Identify which cell holds the provided text, then report its (X, Y) central coordinate. 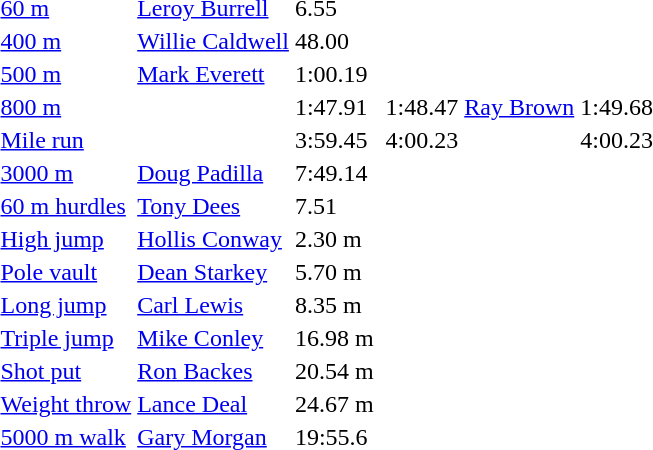
2.30 m (334, 239)
3:59.45 (334, 140)
5.70 m (334, 272)
4:00.23 (422, 140)
Hollis Conway (214, 239)
Dean Starkey (214, 272)
1:48.47 (422, 107)
Carl Lewis (214, 305)
Mark Everett (214, 74)
48.00 (334, 41)
Lance Deal (214, 404)
24.67 m (334, 404)
Ron Backes (214, 371)
7:49.14 (334, 173)
Willie Caldwell (214, 41)
Mike Conley (214, 338)
Tony Dees (214, 206)
Doug Padilla (214, 173)
8.35 m (334, 305)
7.51 (334, 206)
1:47.91 (334, 107)
1:00.19 (334, 74)
16.98 m (334, 338)
Ray Brown (520, 107)
20.54 m (334, 371)
